Scan for the cell matching the given text and deliver its [x, y] coordinate at center. 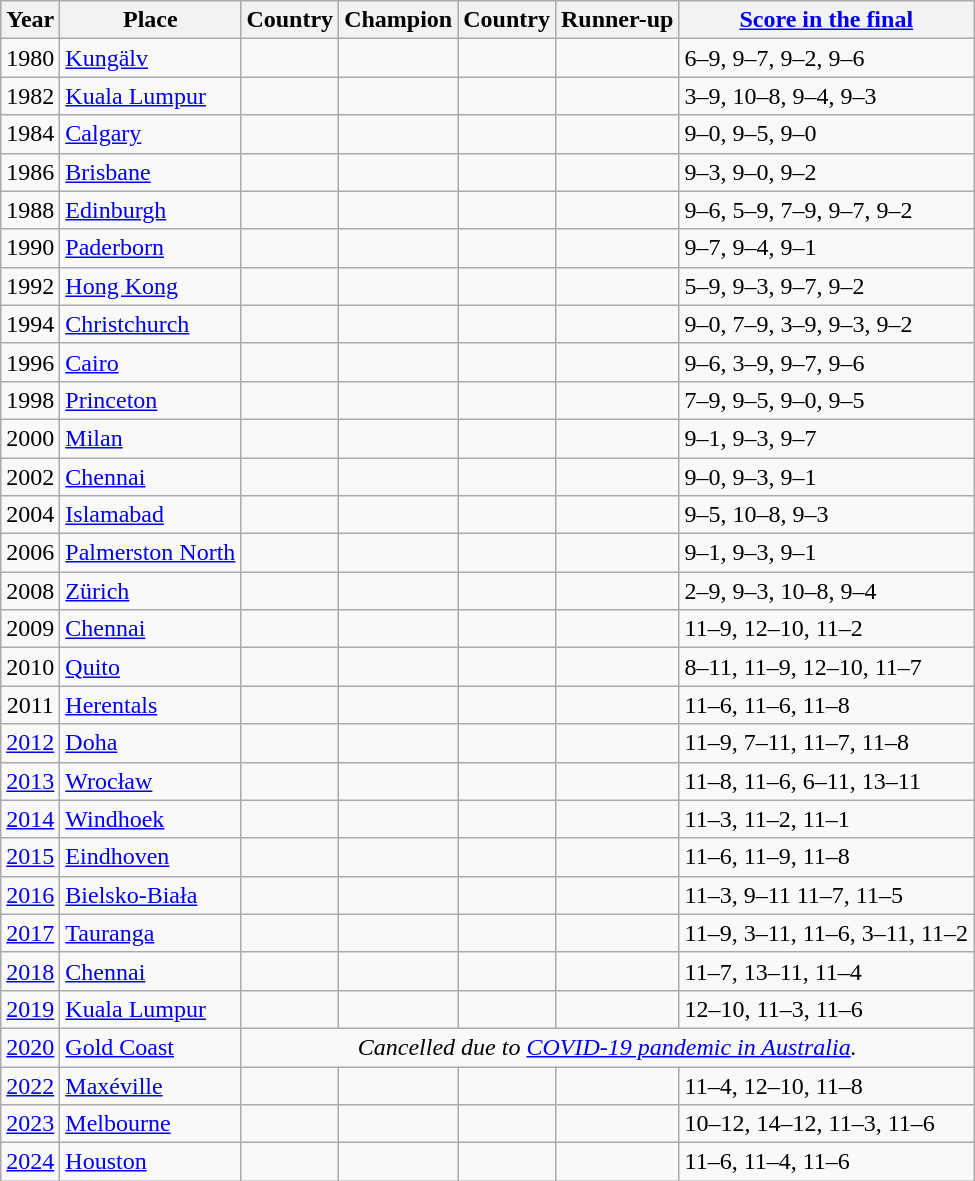
Cairo [150, 362]
Melbourne [150, 1124]
9–0, 7–9, 3–9, 9–3, 9–2 [826, 324]
2000 [30, 438]
9–1, 9–3, 9–1 [826, 553]
6–9, 9–7, 9–2, 9–6 [826, 58]
1990 [30, 248]
10–12, 14–12, 11–3, 11–6 [826, 1124]
1986 [30, 172]
Hong Kong [150, 286]
2009 [30, 629]
1984 [30, 134]
11–3, 9–11 11–7, 11–5 [826, 895]
7–9, 9–5, 9–0, 9–5 [826, 400]
2024 [30, 1162]
2008 [30, 591]
9–0, 9–5, 9–0 [826, 134]
Place [150, 20]
Christchurch [150, 324]
9–3, 9–0, 9–2 [826, 172]
11–3, 11–2, 11–1 [826, 819]
2002 [30, 477]
Herentals [150, 705]
Kungälv [150, 58]
Bielsko-Biała [150, 895]
2011 [30, 705]
Palmerston North [150, 553]
2012 [30, 743]
Year [30, 20]
Gold Coast [150, 1047]
Paderborn [150, 248]
Score in the final [826, 20]
Eindhoven [150, 857]
2013 [30, 781]
8–11, 11–9, 12–10, 11–7 [826, 667]
11–4, 12–10, 11–8 [826, 1085]
2023 [30, 1124]
2010 [30, 667]
Cancelled due to COVID-19 pandemic in Australia. [608, 1047]
1980 [30, 58]
Doha [150, 743]
5–9, 9–3, 9–7, 9–2 [826, 286]
2014 [30, 819]
Maxéville [150, 1085]
11–6, 11–9, 11–8 [826, 857]
Zürich [150, 591]
Brisbane [150, 172]
9–1, 9–3, 9–7 [826, 438]
2015 [30, 857]
Milan [150, 438]
11–7, 13–11, 11–4 [826, 971]
11–6, 11–4, 11–6 [826, 1162]
9–0, 9–3, 9–1 [826, 477]
2017 [30, 933]
Islamabad [150, 515]
9–6, 3–9, 9–7, 9–6 [826, 362]
2006 [30, 553]
Princeton [150, 400]
2–9, 9–3, 10–8, 9–4 [826, 591]
Calgary [150, 134]
Houston [150, 1162]
12–10, 11–3, 11–6 [826, 1009]
Champion [398, 20]
2018 [30, 971]
3–9, 10–8, 9–4, 9–3 [826, 96]
9–7, 9–4, 9–1 [826, 248]
1992 [30, 286]
11–9, 7–11, 11–7, 11–8 [826, 743]
Windhoek [150, 819]
1988 [30, 210]
Quito [150, 667]
9–6, 5–9, 7–9, 9–7, 9–2 [826, 210]
2020 [30, 1047]
1996 [30, 362]
Runner-up [617, 20]
1982 [30, 96]
2022 [30, 1085]
11–6, 11–6, 11–8 [826, 705]
2019 [30, 1009]
1998 [30, 400]
1994 [30, 324]
Tauranga [150, 933]
11–9, 3–11, 11–6, 3–11, 11–2 [826, 933]
11–8, 11–6, 6–11, 13–11 [826, 781]
2016 [30, 895]
2004 [30, 515]
Wrocław [150, 781]
11–9, 12–10, 11–2 [826, 629]
Edinburgh [150, 210]
9–5, 10–8, 9–3 [826, 515]
